Scan for the cell matching the given text and deliver its [x, y] coordinate at center. 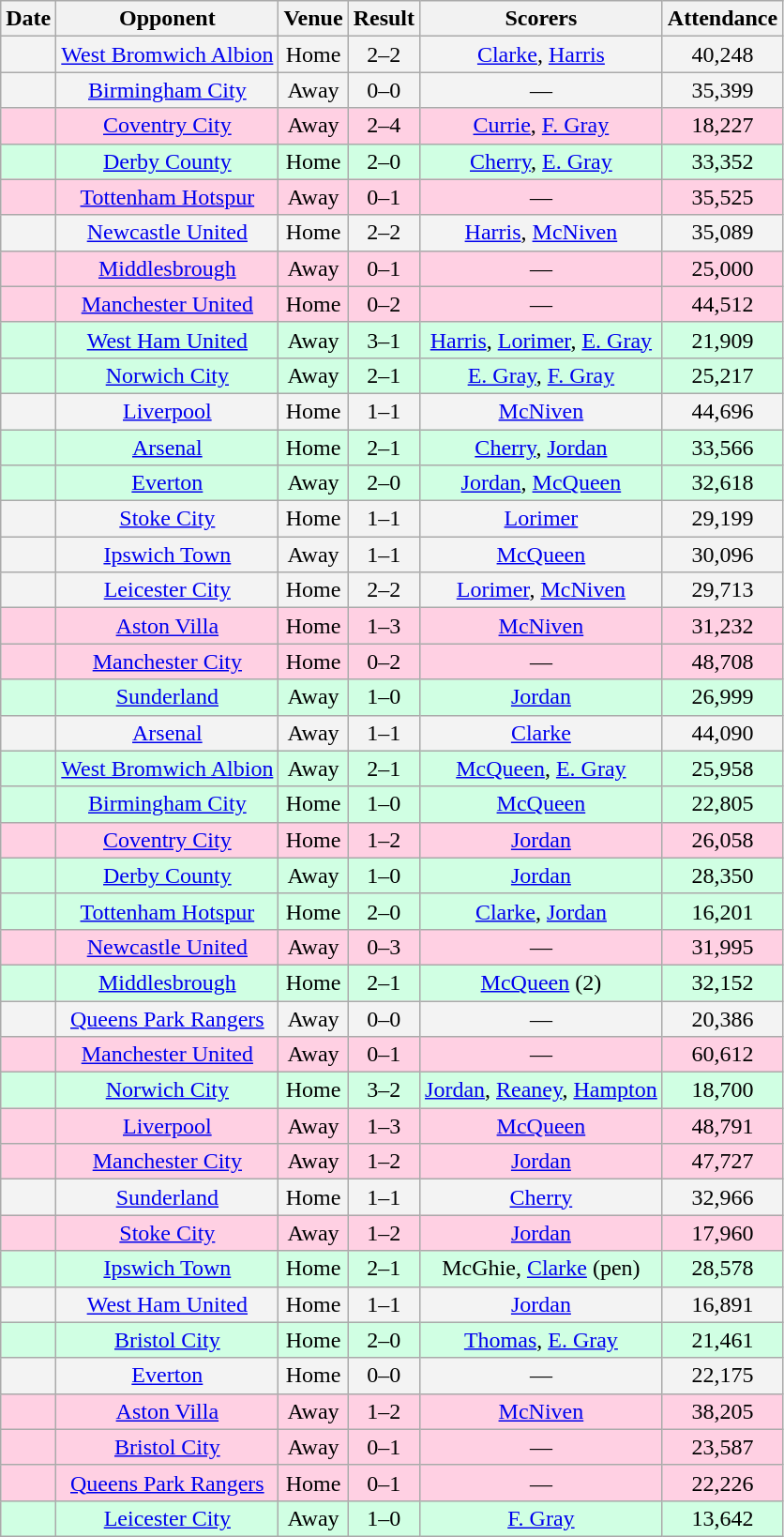
25,000 [722, 268]
31,232 [722, 626]
29,199 [722, 519]
Thomas, E. Gray [542, 1340]
22,175 [722, 1376]
29,713 [722, 590]
25,958 [722, 768]
Lorimer, McNiven [542, 590]
Cherry [542, 1197]
44,090 [722, 733]
23,587 [722, 1447]
20,386 [722, 1018]
17,960 [722, 1233]
Cherry, E. Gray [542, 161]
McQueen (2) [542, 982]
Clarke [542, 733]
McGhie, Clarke (pen) [542, 1269]
26,999 [722, 697]
13,642 [722, 1518]
Scorers [542, 19]
60,612 [722, 1055]
38,205 [722, 1411]
22,226 [722, 1483]
32,966 [722, 1197]
18,227 [722, 126]
Cherry, Jordan [542, 448]
22,805 [722, 804]
26,058 [722, 840]
Opponent [167, 19]
47,727 [722, 1162]
18,700 [722, 1090]
3–1 [384, 340]
Result [384, 19]
28,578 [722, 1269]
31,995 [722, 947]
33,352 [722, 161]
Venue [313, 19]
21,461 [722, 1340]
30,096 [722, 555]
Harris, Lorimer, E. Gray [542, 340]
Harris, McNiven [542, 233]
Attendance [722, 19]
Clarke, Jordan [542, 911]
21,909 [722, 340]
0–3 [384, 947]
25,217 [722, 375]
Jordan, McQueen [542, 483]
40,248 [722, 54]
35,399 [722, 90]
28,350 [722, 875]
Clarke, Harris [542, 54]
48,791 [722, 1126]
44,512 [722, 304]
3–2 [384, 1090]
16,201 [722, 911]
35,089 [722, 233]
44,696 [722, 411]
Currie, F. Gray [542, 126]
33,566 [722, 448]
32,618 [722, 483]
Lorimer [542, 519]
32,152 [722, 982]
F. Gray [542, 1518]
2–4 [384, 126]
35,525 [722, 197]
48,708 [722, 662]
Jordan, Reaney, Hampton [542, 1090]
16,891 [722, 1304]
Date [28, 19]
E. Gray, F. Gray [542, 375]
McQueen, E. Gray [542, 768]
